Detect which cell encompasses the target text, then output its (x, y) center coordinate. 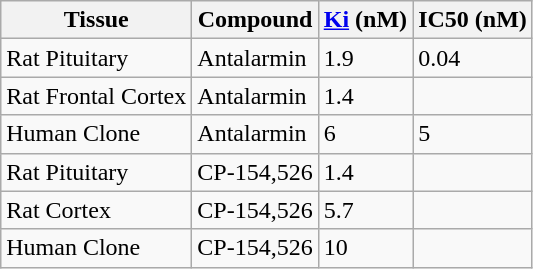
5 (473, 134)
0.04 (473, 58)
IC50 (nM) (473, 20)
Rat Cortex (96, 210)
5.7 (365, 210)
1.9 (365, 58)
Compound (255, 20)
Rat Frontal Cortex (96, 96)
Tissue (96, 20)
10 (365, 248)
Ki (nM) (365, 20)
6 (365, 134)
